Extract the [x, y] coordinate from the center of the cell holding the provided text.  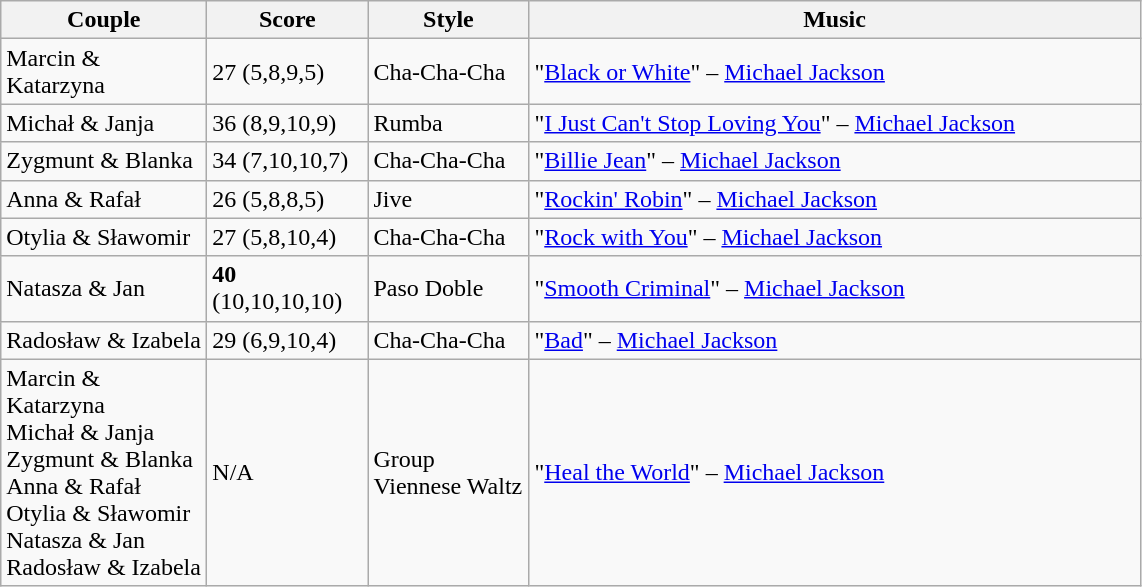
Otylia & Sławomir [104, 237]
Music [834, 20]
Group Viennese Waltz [448, 472]
Couple [104, 20]
27 (5,8,10,4) [288, 237]
Michał & Janja [104, 123]
"Bad" – Michael Jackson [834, 340]
36 (8,9,10,9) [288, 123]
34 (7,10,10,7) [288, 161]
Rumba [448, 123]
Zygmunt & Blanka [104, 161]
Style [448, 20]
N/A [288, 472]
Jive [448, 199]
40 (10,10,10,10) [288, 288]
Marcin & KatarzynaMichał & JanjaZygmunt & BlankaAnna & RafałOtylia & SławomirNatasza & JanRadosław & Izabela [104, 472]
29 (6,9,10,4) [288, 340]
Radosław & Izabela [104, 340]
"I Just Can't Stop Loving You" – Michael Jackson [834, 123]
Natasza & Jan [104, 288]
27 (5,8,9,5) [288, 72]
Anna & Rafał [104, 199]
"Rock with You" – Michael Jackson [834, 237]
"Heal the World" – Michael Jackson [834, 472]
26 (5,8,8,5) [288, 199]
"Rockin' Robin" – Michael Jackson [834, 199]
"Billie Jean" – Michael Jackson [834, 161]
Score [288, 20]
Paso Doble [448, 288]
"Smooth Criminal" – Michael Jackson [834, 288]
"Black or White" – Michael Jackson [834, 72]
Marcin & Katarzyna [104, 72]
